Scan for the cell matching the given text and deliver its (X, Y) coordinate at center. 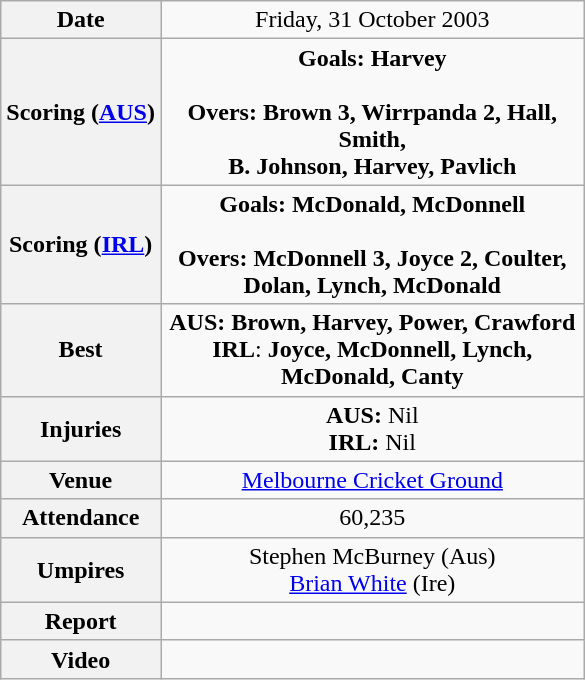
Video (81, 659)
Stephen McBurney (Aus) Brian White (Ire) (372, 570)
Injuries (81, 428)
Attendance (81, 518)
Friday, 31 October 2003 (372, 20)
AUS: Nil IRL: Nil (372, 428)
Scoring (IRL) (81, 244)
Melbourne Cricket Ground (372, 480)
Goals: McDonald, McDonnellOvers: McDonnell 3, Joyce 2, Coulter, Dolan, Lynch, McDonald (372, 244)
Venue (81, 480)
Date (81, 20)
Goals: Harvey Overs: Brown 3, Wirrpanda 2, Hall, Smith, B. Johnson, Harvey, Pavlich (372, 112)
Report (81, 621)
AUS: Brown, Harvey, Power, Crawford IRL: Joyce, McDonnell, Lynch, McDonald, Canty (372, 350)
Best (81, 350)
Scoring (AUS) (81, 112)
60,235 (372, 518)
Umpires (81, 570)
